Pinpoint the cell where the given text exists, returning its (x, y) midpoint coordinate. 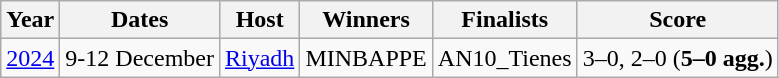
9-12 December (140, 58)
Year (30, 20)
Host (259, 20)
AN10_Tienes (504, 58)
Finalists (504, 20)
Winners (366, 20)
Dates (140, 20)
Riyadh (259, 58)
2024 (30, 58)
Score (678, 20)
MINBAPPE (366, 58)
3–0, 2–0 (5–0 agg.) (678, 58)
